Return the (x, y) coordinate for the center point of the cell that contains the specified text.  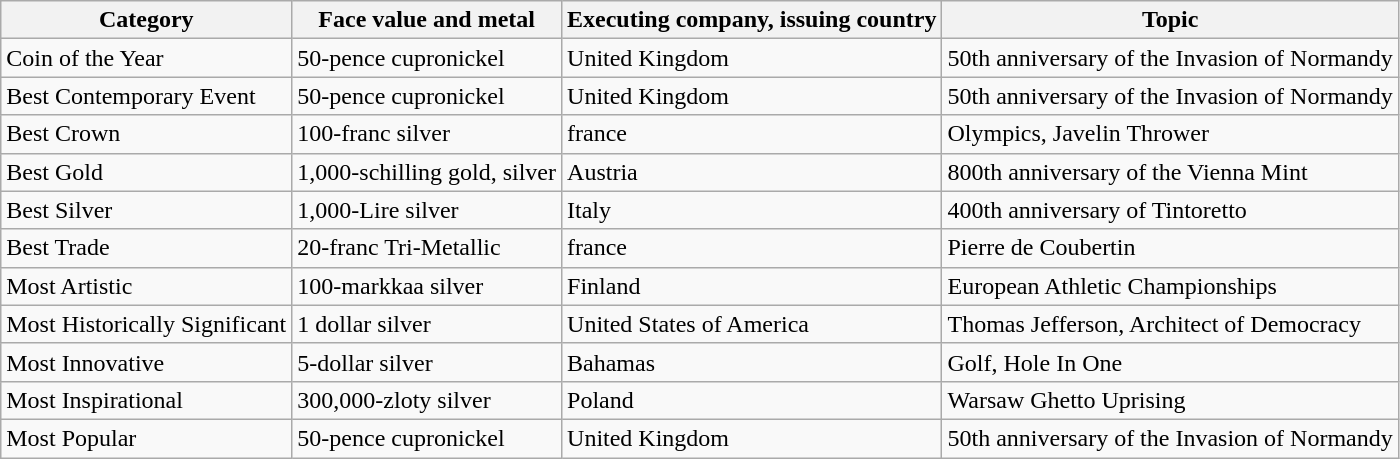
Category (146, 20)
100-franc silver (427, 134)
European Athletic Championships (1170, 286)
Most Historically Significant (146, 324)
Italy (752, 210)
Bahamas (752, 362)
20-franc Tri-Metallic (427, 248)
Warsaw Ghetto Uprising (1170, 400)
Best Crown (146, 134)
1,000-Lire silver (427, 210)
Executing company, issuing country (752, 20)
Face value and metal (427, 20)
Best Contemporary Event (146, 96)
1,000-schilling gold, silver (427, 172)
Golf, Hole In One (1170, 362)
Best Gold (146, 172)
Most Popular (146, 438)
Pierre de Coubertin (1170, 248)
Most Inspirational (146, 400)
Olympics, Javelin Thrower (1170, 134)
300,000-zloty silver (427, 400)
Austria (752, 172)
400th anniversary of Tintoretto (1170, 210)
Finland (752, 286)
Poland (752, 400)
Coin of the Year (146, 58)
5-dollar silver (427, 362)
800th anniversary of the Vienna Mint (1170, 172)
United States of America (752, 324)
Best Silver (146, 210)
Thomas Jefferson, Architect of Democracy (1170, 324)
Best Trade (146, 248)
Most Artistic (146, 286)
Topic (1170, 20)
Most Innovative (146, 362)
100-markkaa silver (427, 286)
1 dollar silver (427, 324)
